Scan for the cell matching the given text and deliver its [X, Y] coordinate at center. 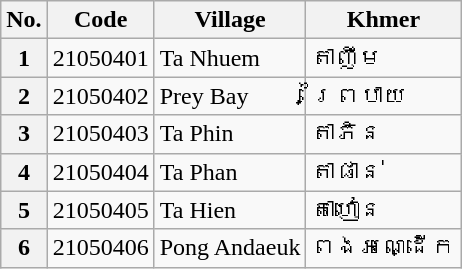
5 [24, 210]
តាញឹម [384, 58]
21050401 [100, 58]
Code [100, 20]
No. [24, 20]
ពងអណ្ដើក [384, 248]
6 [24, 248]
Ta Phin [230, 134]
21050403 [100, 134]
21050404 [100, 172]
3 [24, 134]
Ta Nhuem [230, 58]
2 [24, 96]
ព្រៃបាយ [384, 96]
1 [24, 58]
តាហៀន [384, 210]
តាផាន់ [384, 172]
21050405 [100, 210]
Pong Andaeuk [230, 248]
Ta Hien [230, 210]
Ta Phan [230, 172]
Khmer [384, 20]
តាភិន [384, 134]
21050406 [100, 248]
4 [24, 172]
Prey Bay [230, 96]
21050402 [100, 96]
Village [230, 20]
